Scan for the cell matching the given text and deliver its (x, y) coordinate at center. 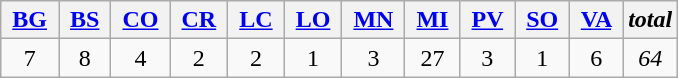
7 (30, 58)
MI (432, 20)
27 (432, 58)
SO (542, 20)
LO (313, 20)
BG (30, 20)
total (650, 20)
4 (140, 58)
6 (596, 58)
64 (650, 58)
PV (488, 20)
CO (140, 20)
LC (256, 20)
BS (84, 20)
CR (199, 20)
MN (374, 20)
VA (596, 20)
8 (84, 58)
